Detect which cell encompasses the target text, then output its (X, Y) center coordinate. 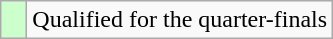
Qualified for the quarter-finals (180, 20)
